Locate the cell with the specified text and output its [X, Y] center coordinate. 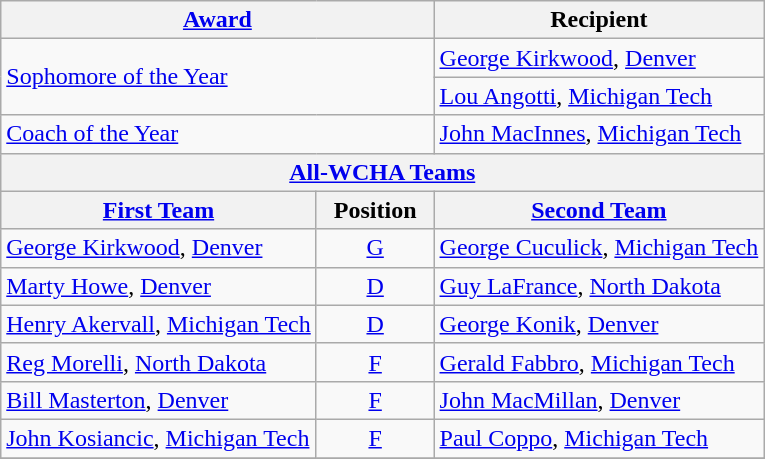
Sophomore of the Year [218, 77]
All-WCHA Teams [382, 172]
Henry Akervall, Michigan Tech [159, 324]
Reg Morelli, North Dakota [159, 362]
First Team [159, 210]
George Konik, Denver [599, 324]
Award [218, 20]
John MacInnes, Michigan Tech [599, 134]
G [375, 248]
Lou Angotti, Michigan Tech [599, 96]
Coach of the Year [218, 134]
Gerald Fabbro, Michigan Tech [599, 362]
Marty Howe, Denver [159, 286]
John Kosiancic, Michigan Tech [159, 438]
Paul Coppo, Michigan Tech [599, 438]
John MacMillan, Denver [599, 400]
George Cuculick, Michigan Tech [599, 248]
Position [375, 210]
Guy LaFrance, North Dakota [599, 286]
Second Team [599, 210]
Recipient [599, 20]
Bill Masterton, Denver [159, 400]
